For the text-containing cell, return its midpoint in (x, y) coordinate format. 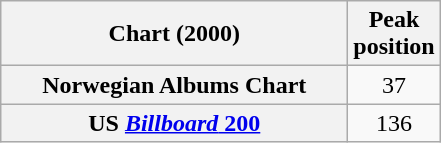
Peakposition (394, 34)
37 (394, 85)
136 (394, 123)
Chart (2000) (174, 34)
US Billboard 200 (174, 123)
Norwegian Albums Chart (174, 85)
